Search for the cell housing the specified text and yield its (x, y) center coordinate. 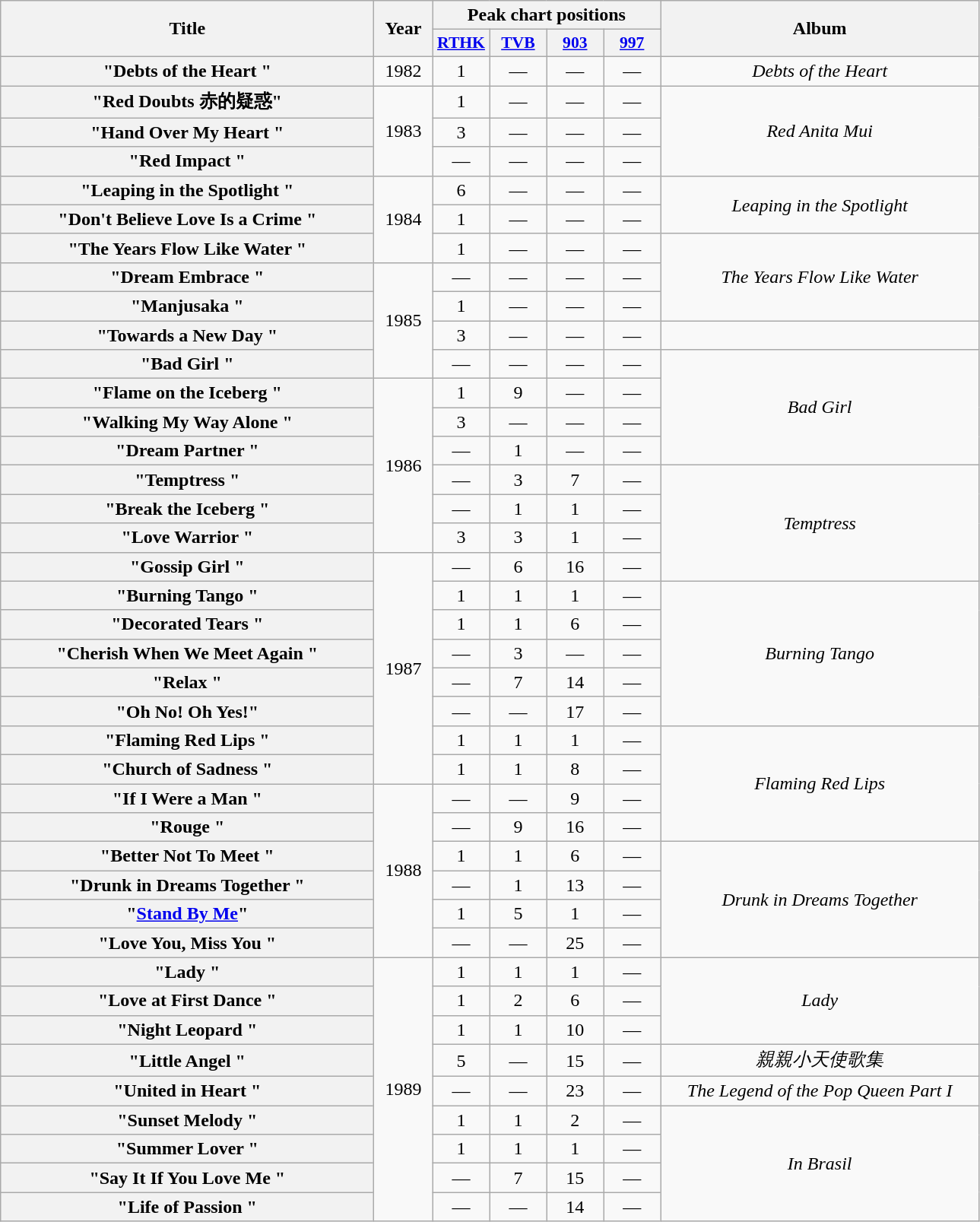
997 (633, 43)
"Leaping in the Spotlight " (187, 190)
"Temptress " (187, 480)
"United in Heart " (187, 1091)
"Love at First Dance " (187, 1001)
Year (403, 29)
"Red Doubts 赤的疑惑" (187, 102)
"Break the Iceberg " (187, 509)
"Relax " (187, 682)
"Flaming Red Lips " (187, 740)
1988 (403, 870)
"Gossip Girl " (187, 567)
1985 (403, 320)
"Flame on the Iceberg " (187, 393)
"Night Leopard " (187, 1030)
"Don't Believe Love Is a Crime " (187, 219)
Flaming Red Lips (820, 783)
Temptress (820, 523)
Red Anita Mui (820, 131)
"Say It If You Love Me " (187, 1178)
"Hand Over My Heart " (187, 132)
"Bad Girl " (187, 364)
"Manjusaka " (187, 306)
8 (575, 769)
"Drunk in Dreams Together " (187, 885)
"Love You, Miss You " (187, 943)
The Years Flow Like Water (820, 277)
"Rouge " (187, 827)
"Burning Tango " (187, 595)
親親小天使歌集 (820, 1060)
17 (575, 711)
1983 (403, 131)
RTHK (461, 43)
"Decorated Tears " (187, 624)
"Oh No! Oh Yes!" (187, 711)
Leaping in the Spotlight (820, 205)
Debts of the Heart (820, 71)
Bad Girl (820, 408)
In Brasil (820, 1163)
"Towards a New Day " (187, 335)
Peak chart positions (547, 15)
1986 (403, 465)
"If I Were a Man " (187, 798)
"Walking My Way Alone " (187, 422)
"Better Not To Meet " (187, 856)
1984 (403, 219)
"Debts of the Heart " (187, 71)
Lady (820, 1001)
23 (575, 1091)
"Stand By Me" (187, 914)
"Dream Embrace " (187, 277)
"Lady " (187, 972)
13 (575, 885)
"Love Warrior " (187, 538)
"Red Impact " (187, 161)
The Legend of the Pop Queen Part I (820, 1091)
Title (187, 29)
1989 (403, 1089)
"Sunset Melody " (187, 1120)
"Church of Sadness " (187, 769)
903 (575, 43)
25 (575, 943)
"Summer Lover " (187, 1149)
1982 (403, 71)
Drunk in Dreams Together (820, 900)
"Cherish When We Meet Again " (187, 653)
"Life of Passion " (187, 1207)
Album (820, 29)
10 (575, 1030)
1987 (403, 668)
TVB (519, 43)
Burning Tango (820, 653)
"Little Angel " (187, 1060)
"Dream Partner " (187, 451)
"The Years Flow Like Water " (187, 248)
